Detect which cell encompasses the target text, then output its [x, y] center coordinate. 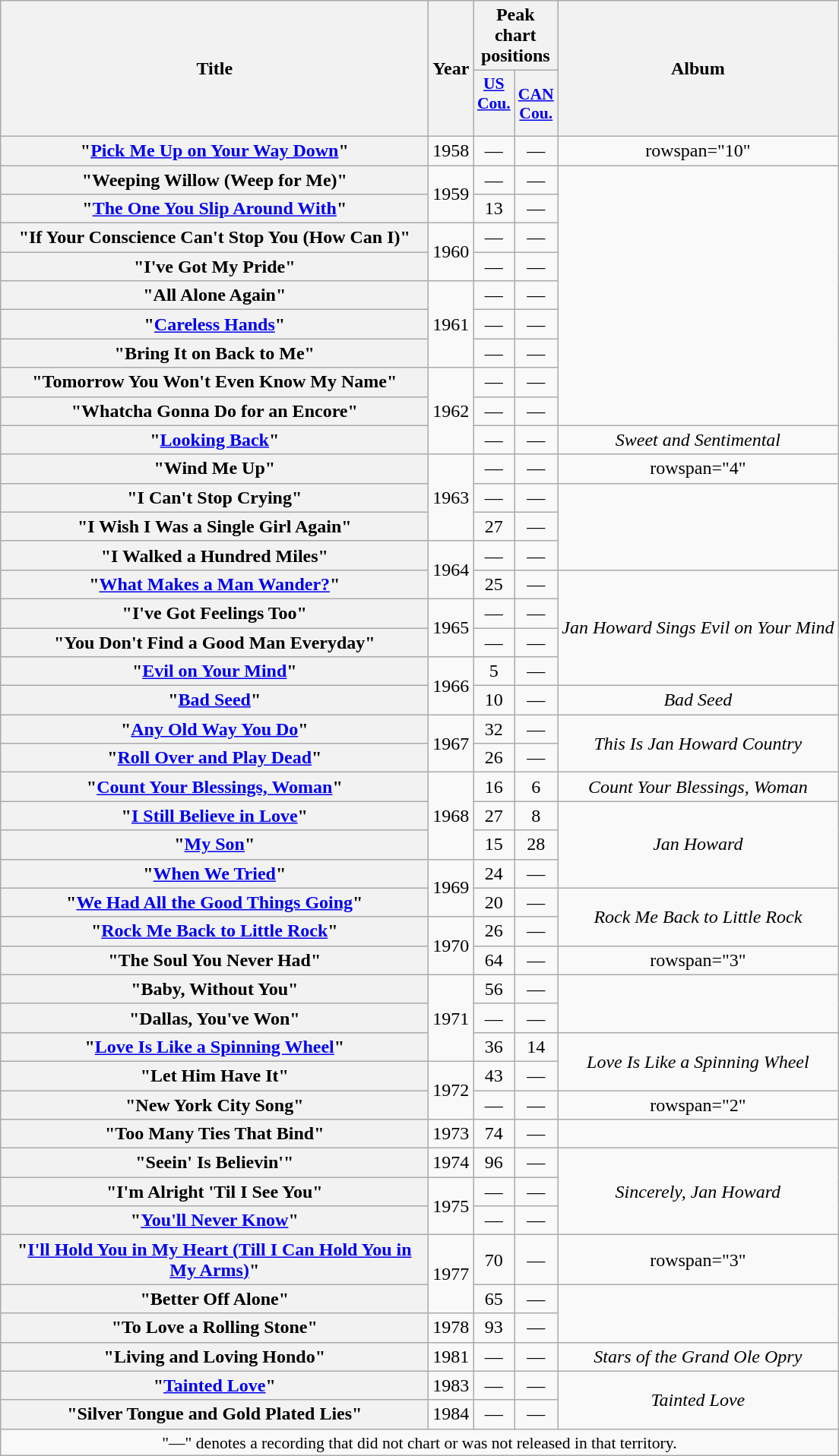
14 [537, 1047]
"Evil on Your Mind" [214, 671]
1972 [451, 1090]
"I Walked a Hundred Miles" [214, 555]
70 [494, 1259]
6 [537, 787]
"You Don't Find a Good Man Everyday" [214, 642]
8 [537, 816]
1981 [451, 1357]
"Roll Over and Play Dead" [214, 758]
56 [494, 989]
64 [494, 960]
"Wind Me Up" [214, 469]
Jan Howard [698, 845]
Love Is Like a Spinning Wheel [698, 1061]
"Tomorrow You Won't Even Know My Name" [214, 382]
1973 [451, 1134]
"Looking Back" [214, 440]
"I'll Hold You in My Heart (Till I Can Hold You inMy Arms)" [214, 1259]
Sincerely, Jan Howard [698, 1192]
"Dallas, You've Won" [214, 1018]
10 [494, 700]
"I've Got My Pride" [214, 267]
USCou. [494, 103]
13 [494, 209]
1969 [451, 888]
74 [494, 1134]
1970 [451, 946]
93 [494, 1328]
"Living and Loving Hondo" [214, 1357]
Rock Me Back to Little Rock [698, 917]
"Let Him Have It" [214, 1075]
"The One You Slip Around With" [214, 209]
"The Soul You Never Had" [214, 960]
36 [494, 1047]
1958 [451, 150]
43 [494, 1075]
"Rock Me Back to Little Rock" [214, 931]
"My Son" [214, 845]
1974 [451, 1163]
1963 [451, 497]
65 [494, 1299]
1966 [451, 686]
"I Wish I Was a Single Girl Again" [214, 526]
Album [698, 68]
28 [537, 845]
"All Alone Again" [214, 295]
"Careless Hands" [214, 324]
15 [494, 845]
Stars of the Grand Ole Opry [698, 1357]
1971 [451, 1018]
"Seein' Is Believin'" [214, 1163]
1983 [451, 1385]
Year [451, 68]
"I Can't Stop Crying" [214, 497]
"Better Off Alone" [214, 1299]
1964 [451, 570]
20 [494, 902]
"Baby, Without You" [214, 989]
"Weeping Willow (Weep for Me)" [214, 180]
"I Still Believe in Love" [214, 816]
1975 [451, 1206]
Peak chartpositions [515, 36]
1962 [451, 411]
CANCou. [537, 103]
"Bring It on Back to Me" [214, 353]
Jan Howard Sings Evil on Your Mind [698, 627]
Title [214, 68]
"Silver Tongue and Gold Plated Lies" [214, 1414]
1968 [451, 816]
"Any Old Way You Do" [214, 729]
"I've Got Feelings Too" [214, 613]
Count Your Blessings, Woman [698, 787]
"Count Your Blessings, Woman" [214, 787]
Bad Seed [698, 700]
This Is Jan Howard Country [698, 744]
1984 [451, 1414]
"—" denotes a recording that did not chart or was not released in that territory. [419, 1442]
16 [494, 787]
"Tainted Love" [214, 1385]
rowspan="10" [698, 150]
"Whatcha Gonna Do for an Encore" [214, 411]
24 [494, 873]
"Pick Me Up on Your Way Down" [214, 150]
1978 [451, 1328]
"You'll Never Know" [214, 1221]
Tainted Love [698, 1400]
25 [494, 584]
"What Makes a Man Wander?" [214, 584]
32 [494, 729]
1977 [451, 1274]
1959 [451, 194]
"We Had All the Good Things Going" [214, 902]
"New York City Song" [214, 1105]
rowspan="4" [698, 469]
96 [494, 1163]
"Bad Seed" [214, 700]
"To Love a Rolling Stone" [214, 1328]
"Too Many Ties That Bind" [214, 1134]
rowspan="2" [698, 1105]
1960 [451, 252]
"Love Is Like a Spinning Wheel" [214, 1047]
"When We Tried" [214, 873]
Sweet and Sentimental [698, 440]
"I'm Alright 'Til I See You" [214, 1192]
"If Your Conscience Can't Stop You (How Can I)" [214, 238]
1961 [451, 324]
1967 [451, 744]
5 [494, 671]
1965 [451, 627]
